Detect which cell encompasses the target text, then output its (X, Y) center coordinate. 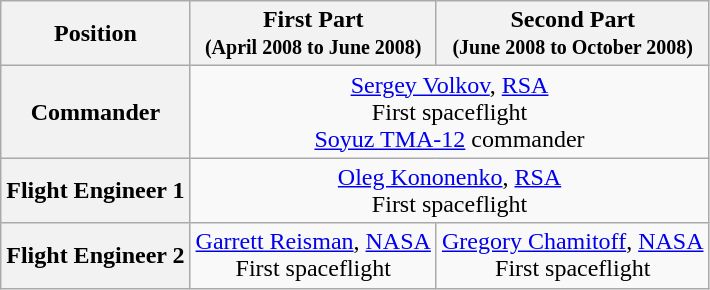
Flight Engineer 1 (96, 190)
Flight Engineer 2 (96, 256)
Gregory Chamitoff, NASAFirst spaceflight (572, 256)
Second Part(June 2008 to October 2008) (572, 34)
Commander (96, 112)
Sergey Volkov, RSAFirst spaceflightSoyuz TMA-12 commander (450, 112)
Oleg Kononenko, RSAFirst spaceflight (450, 190)
First Part(April 2008 to June 2008) (313, 34)
Garrett Reisman, NASAFirst spaceflight (313, 256)
Position (96, 34)
